Determine the (x, y) coordinate at the center of the cell enclosing the given text.  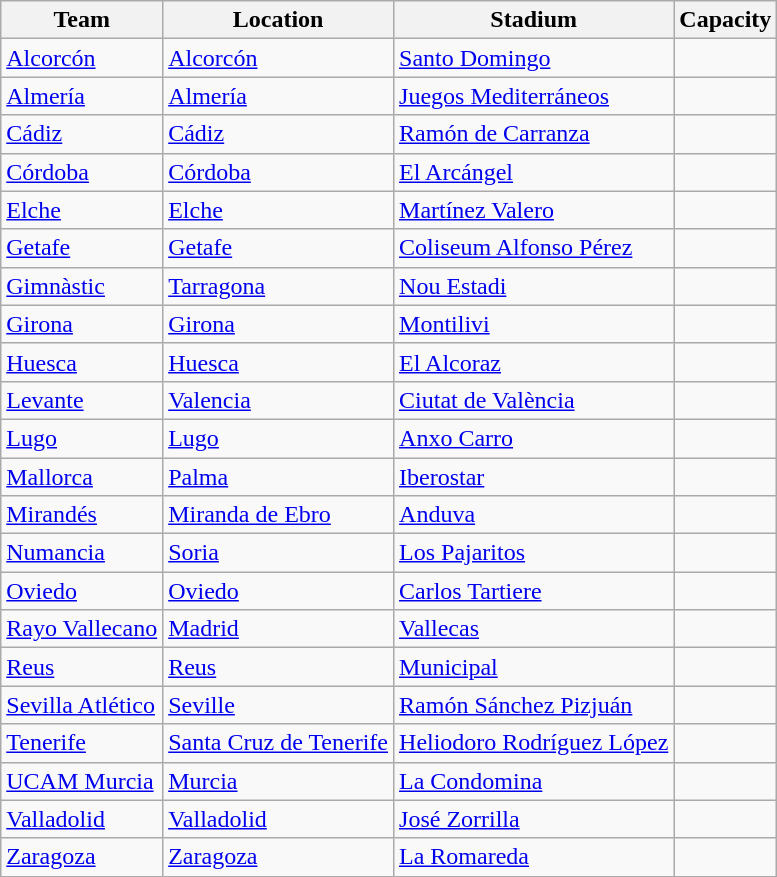
Los Pajaritos (534, 553)
El Alcoraz (534, 362)
Miranda de Ebro (278, 515)
Gimnàstic (82, 286)
Madrid (278, 629)
La Romareda (534, 857)
José Zorrilla (534, 819)
Mirandés (82, 515)
Soria (278, 553)
Levante (82, 400)
Location (278, 20)
El Arcángel (534, 172)
Santo Domingo (534, 58)
Vallecas (534, 629)
Mallorca (82, 477)
Anxo Carro (534, 438)
Heliodoro Rodríguez López (534, 743)
Tarragona (278, 286)
Iberostar (534, 477)
Numancia (82, 553)
Municipal (534, 667)
Nou Estadi (534, 286)
Rayo Vallecano (82, 629)
Ramón Sánchez Pizjuán (534, 705)
Juegos Mediterráneos (534, 96)
Palma (278, 477)
Santa Cruz de Tenerife (278, 743)
Martínez Valero (534, 210)
UCAM Murcia (82, 781)
Anduva (534, 515)
Murcia (278, 781)
Capacity (726, 20)
Ciutat de València (534, 400)
Sevilla Atlético (82, 705)
Stadium (534, 20)
La Condomina (534, 781)
Ramón de Carranza (534, 134)
Valencia (278, 400)
Seville (278, 705)
Montilivi (534, 324)
Coliseum Alfonso Pérez (534, 248)
Team (82, 20)
Tenerife (82, 743)
Carlos Tartiere (534, 591)
